Return [x, y] of the center of cell containing provided text 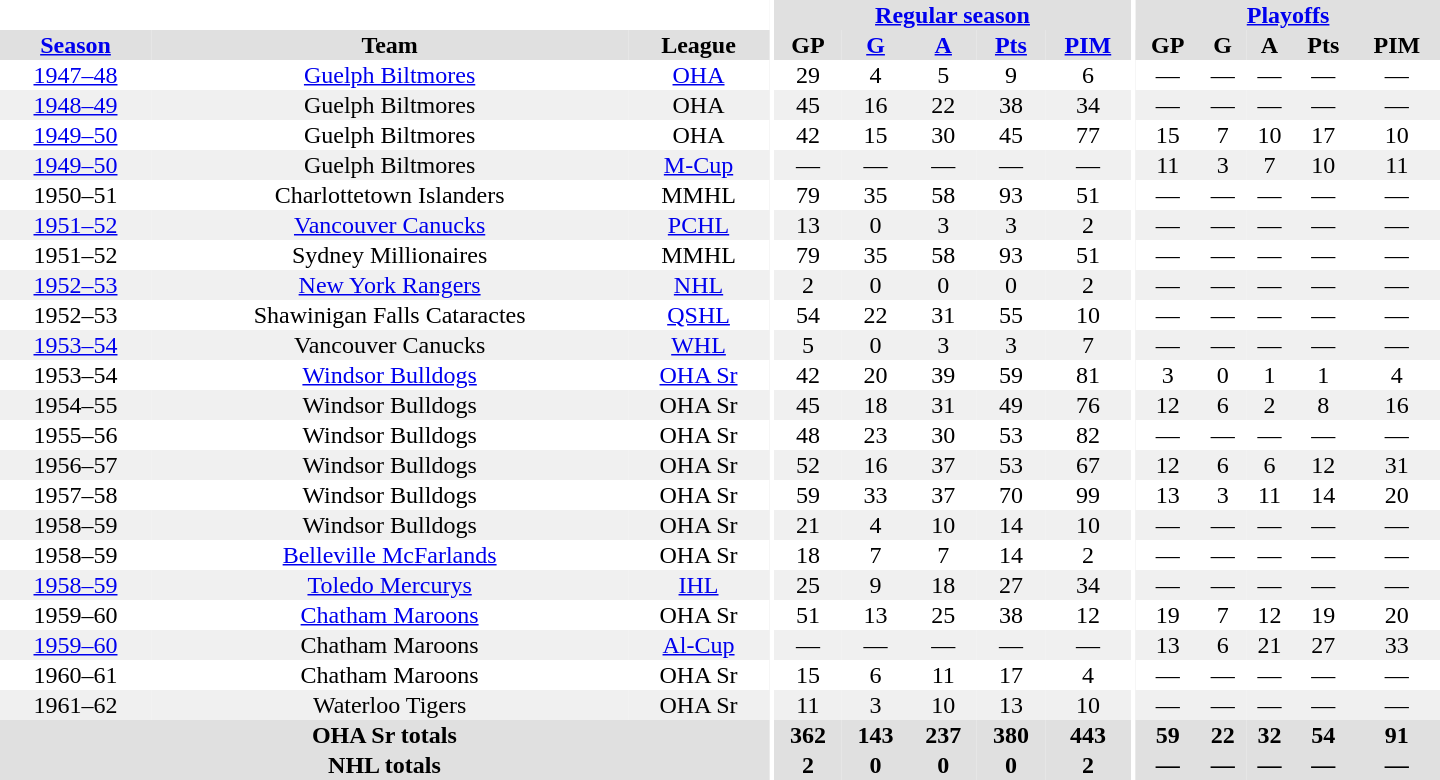
IHL [698, 585]
New York Rangers [390, 285]
Playoffs [1288, 15]
M-Cup [698, 165]
237 [943, 735]
82 [1088, 435]
WHL [698, 345]
76 [1088, 405]
PCHL [698, 225]
67 [1088, 465]
1957–58 [76, 495]
77 [1088, 135]
QSHL [698, 315]
70 [1011, 495]
52 [808, 465]
OHA Sr totals [384, 735]
143 [876, 735]
Regular season [952, 15]
Sydney Millionaires [390, 255]
32 [1270, 735]
380 [1011, 735]
8 [1324, 405]
1960–61 [76, 675]
55 [1011, 315]
NHL [698, 285]
Team [390, 45]
443 [1088, 735]
Toledo Mercurys [390, 585]
29 [808, 75]
1961–62 [76, 705]
Waterloo Tigers [390, 705]
1950–51 [76, 195]
1947–48 [76, 75]
Season [76, 45]
49 [1011, 405]
23 [876, 435]
Belleville McFarlands [390, 555]
Al-Cup [698, 645]
NHL totals [384, 765]
Shawinigan Falls Cataractes [390, 315]
39 [943, 375]
1948–49 [76, 105]
1956–57 [76, 465]
99 [1088, 495]
362 [808, 735]
1955–56 [76, 435]
League [698, 45]
48 [808, 435]
1954–55 [76, 405]
81 [1088, 375]
91 [1397, 735]
Charlottetown Islanders [390, 195]
